Determine the [x, y] coordinate at the center of the cell enclosing the given text.  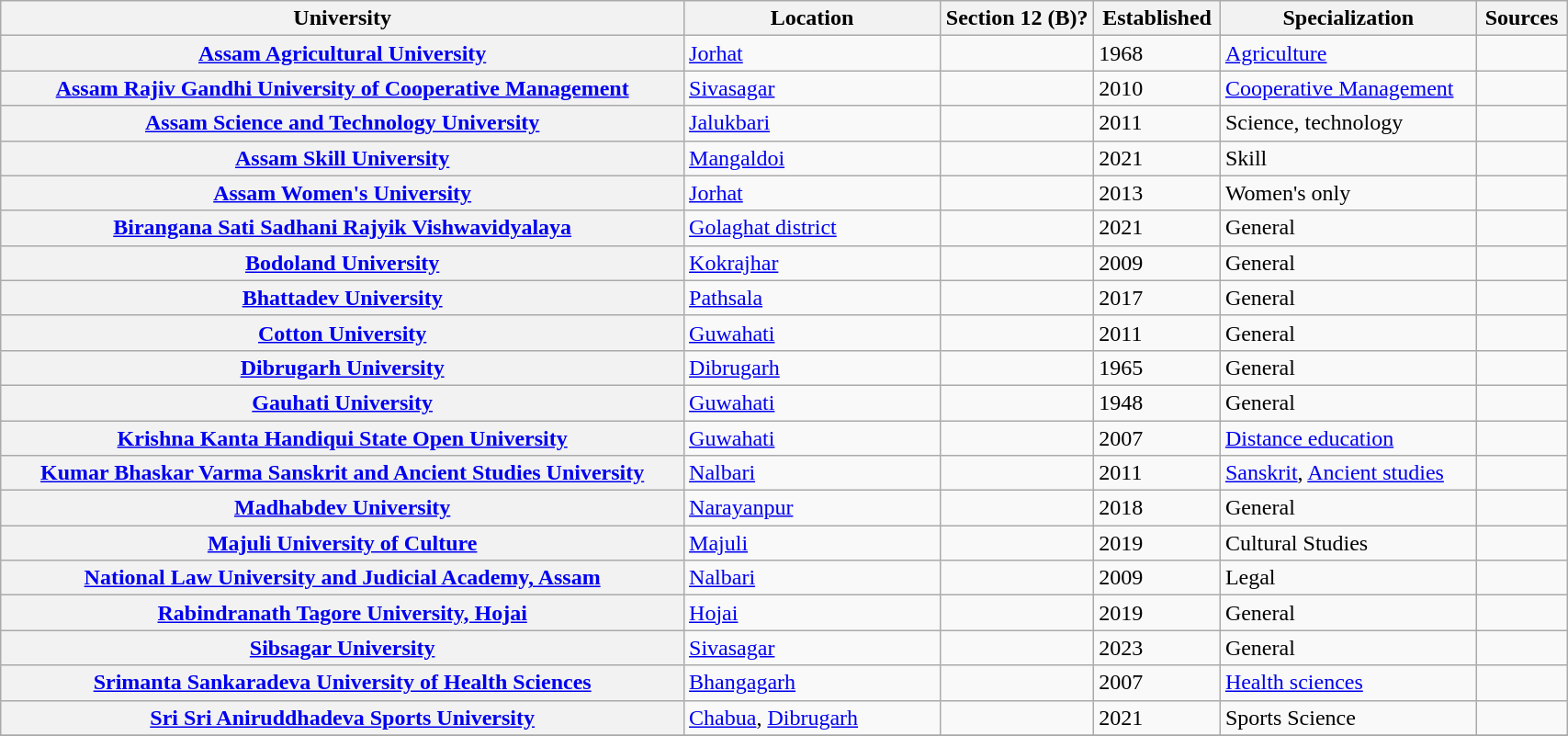
Legal [1348, 578]
Assam Skill University [343, 158]
1948 [1157, 402]
Cooperative Management [1348, 88]
Science, technology [1348, 123]
National Law University and Judicial Academy, Assam [343, 578]
Golaghat district [812, 228]
Jalukbari [812, 123]
Madhabdev University [343, 508]
Health sciences [1348, 683]
Bodoland University [343, 263]
Assam Women's University [343, 193]
Cultural Studies [1348, 543]
Specialization [1348, 18]
Srimanta Sankaradeva University of Health Sciences [343, 683]
University [343, 18]
Mangaldoi [812, 158]
Kumar Bhaskar Varma Sanskrit and Ancient Studies University [343, 473]
Sources [1521, 18]
Bhattadev University [343, 298]
Majuli University of Culture [343, 543]
Gauhati University [343, 402]
Established [1157, 18]
1968 [1157, 53]
Dibrugarh University [343, 368]
Chabua, Dibrugarh [812, 718]
2013 [1157, 193]
Agriculture [1348, 53]
Women's only [1348, 193]
Sibsagar University [343, 648]
Assam Agricultural University [343, 53]
Section 12 (B)? [1016, 18]
Assam Rajiv Gandhi University of Cooperative Management [343, 88]
Sri Sri Aniruddhadeva Sports University [343, 718]
Hojai [812, 613]
Dibrugarh [812, 368]
Sports Science [1348, 718]
Assam Science and Technology University [343, 123]
2017 [1157, 298]
1965 [1157, 368]
2018 [1157, 508]
Location [812, 18]
Sanskrit, Ancient studies [1348, 473]
2010 [1157, 88]
Krishna Kanta Handiqui State Open University [343, 438]
2023 [1157, 648]
Birangana Sati Sadhani Rajyik Vishwavidyalaya [343, 228]
Skill [1348, 158]
Distance education [1348, 438]
Narayanpur [812, 508]
Cotton University [343, 333]
Kokrajhar [812, 263]
Rabindranath Tagore University, Hojai [343, 613]
Majuli [812, 543]
Bhangagarh [812, 683]
Pathsala [812, 298]
